Provide the (x, y) coordinate of the cell's center where the given text is located.  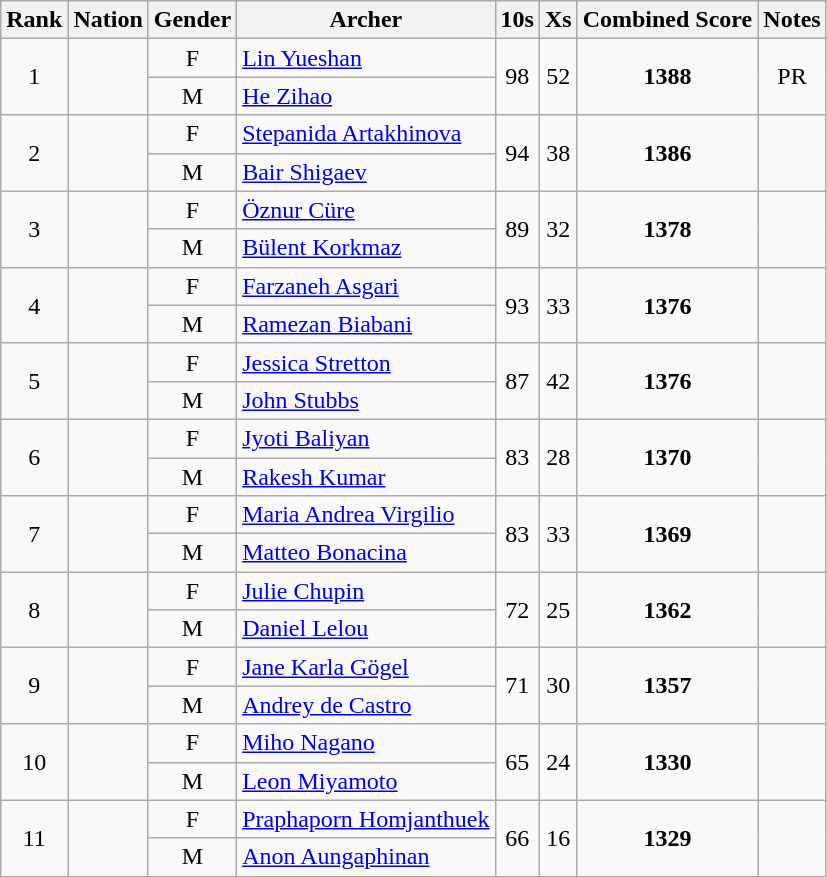
38 (558, 153)
1362 (668, 610)
Jane Karla Gögel (366, 667)
Archer (366, 20)
Daniel Lelou (366, 629)
2 (34, 153)
42 (558, 381)
65 (517, 762)
66 (517, 838)
Julie Chupin (366, 591)
7 (34, 534)
94 (517, 153)
52 (558, 77)
Leon Miyamoto (366, 781)
1369 (668, 534)
Jyoti Baliyan (366, 438)
Miho Nagano (366, 743)
71 (517, 686)
1388 (668, 77)
93 (517, 305)
11 (34, 838)
Matteo Bonacina (366, 553)
Anon Aungaphinan (366, 857)
Stepanida Artakhinova (366, 134)
Notes (792, 20)
Maria Andrea Virgilio (366, 515)
9 (34, 686)
Farzaneh Asgari (366, 286)
89 (517, 229)
Öznur Cüre (366, 210)
Xs (558, 20)
87 (517, 381)
John Stubbs (366, 400)
Bülent Korkmaz (366, 248)
25 (558, 610)
Praphaporn Homjanthuek (366, 819)
30 (558, 686)
98 (517, 77)
4 (34, 305)
Lin Yueshan (366, 58)
1329 (668, 838)
10s (517, 20)
8 (34, 610)
He Zihao (366, 96)
10 (34, 762)
Rakesh Kumar (366, 477)
32 (558, 229)
Ramezan Biabani (366, 324)
1378 (668, 229)
1 (34, 77)
28 (558, 457)
6 (34, 457)
1370 (668, 457)
16 (558, 838)
3 (34, 229)
Nation (108, 20)
Andrey de Castro (366, 705)
Jessica Stretton (366, 362)
1386 (668, 153)
1357 (668, 686)
Bair Shigaev (366, 172)
24 (558, 762)
PR (792, 77)
5 (34, 381)
Rank (34, 20)
1330 (668, 762)
Gender (192, 20)
72 (517, 610)
Combined Score (668, 20)
